Return (X, Y) of the center of cell containing provided text 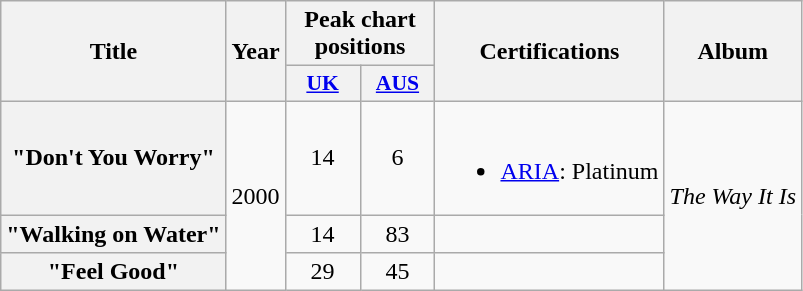
Album (733, 52)
Certifications (550, 52)
45 (398, 272)
6 (398, 158)
UK (322, 84)
2000 (256, 196)
"Feel Good" (114, 272)
"Don't You Worry" (114, 158)
The Way It Is (733, 196)
Peak chart positions (360, 34)
83 (398, 233)
Title (114, 52)
AUS (398, 84)
ARIA: Platinum (550, 158)
29 (322, 272)
Year (256, 52)
"Walking on Water" (114, 233)
